Scan for the cell matching the given text and deliver its (x, y) coordinate at center. 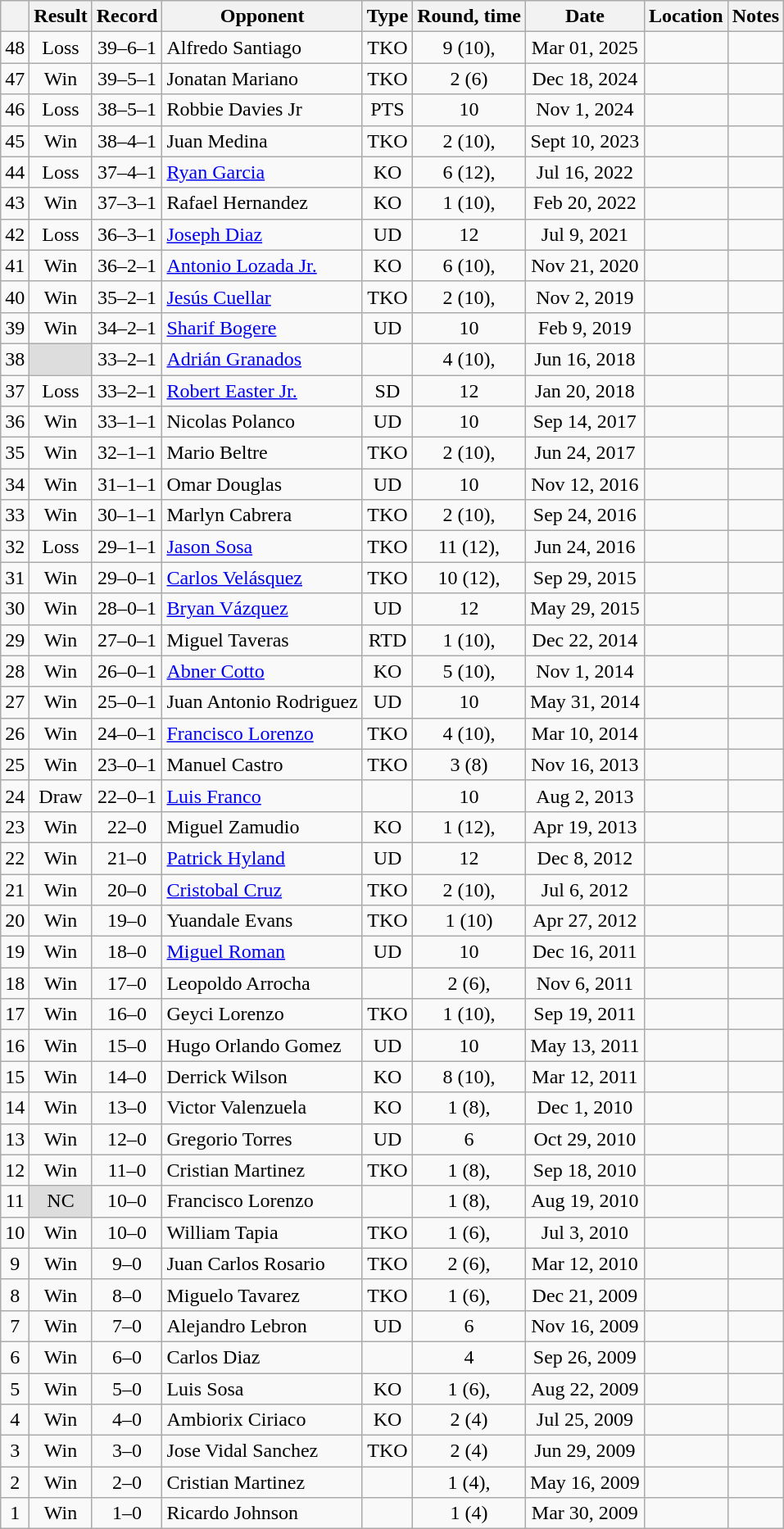
26 (15, 733)
15 (15, 1077)
16 (15, 1046)
Oct 29, 2010 (585, 1139)
Hugo Orlando Gomez (262, 1046)
28 (15, 671)
Nov 1, 2024 (585, 110)
Jan 20, 2018 (585, 391)
Sep 19, 2011 (585, 1014)
39 (15, 328)
Yuandale Evans (262, 921)
24 (15, 796)
21 (15, 889)
Victor Valenzuela (262, 1108)
36 (15, 422)
Jul 16, 2022 (585, 172)
36–2–1 (127, 265)
Dec 8, 2012 (585, 858)
9 (15, 1264)
36–3–1 (127, 234)
May 16, 2009 (585, 1482)
Ricardo Johnson (262, 1513)
18–0 (127, 952)
17–0 (127, 983)
May 29, 2015 (585, 609)
44 (15, 172)
27 (15, 702)
42 (15, 234)
48 (15, 48)
19 (15, 952)
Sep 24, 2016 (585, 515)
23 (15, 827)
Derrick Wilson (262, 1077)
29 (15, 640)
43 (15, 203)
13–0 (127, 1108)
1 (12), (469, 827)
Nov 2, 2019 (585, 297)
35 (15, 453)
2 (6) (469, 79)
11–0 (127, 1170)
5 (10), (469, 671)
Jul 9, 2021 (585, 234)
Record (127, 16)
32–1–1 (127, 453)
Dec 1, 2010 (585, 1108)
Antonio Lozada Jr. (262, 265)
40 (15, 297)
Nov 16, 2013 (585, 764)
1 (4), (469, 1482)
Jason Sosa (262, 547)
12–0 (127, 1139)
33–1–1 (127, 422)
11 (12), (469, 547)
29–0–1 (127, 578)
39–5–1 (127, 79)
37–4–1 (127, 172)
35–2–1 (127, 297)
23–0–1 (127, 764)
PTS (387, 110)
Aug 19, 2010 (585, 1201)
Gregorio Torres (262, 1139)
Miguelo Tavarez (262, 1295)
Nov 16, 2009 (585, 1326)
6 (12), (469, 172)
34 (15, 484)
Miguel Roman (262, 952)
Miguel Zamudio (262, 827)
Carlos Velásquez (262, 578)
Nov 21, 2020 (585, 265)
6–0 (127, 1357)
17 (15, 1014)
Dec 16, 2011 (585, 952)
Dec 22, 2014 (585, 640)
31 (15, 578)
Dec 18, 2024 (585, 79)
Mar 12, 2010 (585, 1264)
37 (15, 391)
Patrick Hyland (262, 858)
Nov 6, 2011 (585, 983)
20 (15, 921)
Jesús Cuellar (262, 297)
39–6–1 (127, 48)
Robert Easter Jr. (262, 391)
Dec 21, 2009 (585, 1295)
25–0–1 (127, 702)
45 (15, 141)
William Tapia (262, 1232)
7 (15, 1326)
Adrián Granados (262, 359)
Sep 18, 2010 (585, 1170)
Jose Vidal Sanchez (262, 1451)
Ryan Garcia (262, 172)
Miguel Taveras (262, 640)
3 (8) (469, 764)
28–0–1 (127, 609)
Geyci Lorenzo (262, 1014)
24–0–1 (127, 733)
14 (15, 1108)
Cristobal Cruz (262, 889)
3 (15, 1451)
38–4–1 (127, 141)
Carlos Diaz (262, 1357)
Manuel Castro (262, 764)
Jun 29, 2009 (585, 1451)
1 (10) (469, 921)
13 (15, 1139)
29–1–1 (127, 547)
2 (15, 1482)
30–1–1 (127, 515)
33 (15, 515)
Mario Beltre (262, 453)
5–0 (127, 1389)
SD (387, 391)
Round, time (469, 16)
Jun 16, 2018 (585, 359)
14–0 (127, 1077)
1 (4) (469, 1513)
19–0 (127, 921)
Sep 26, 2009 (585, 1357)
22 (15, 858)
38 (15, 359)
Draw (61, 796)
Omar Douglas (262, 484)
10 (12), (469, 578)
Alejandro Lebron (262, 1326)
Mar 12, 2011 (585, 1077)
Ambiorix Ciriaco (262, 1420)
32 (15, 547)
Location (686, 16)
11 (15, 1201)
Result (61, 16)
RTD (387, 640)
9–0 (127, 1264)
Sharif Bogere (262, 328)
37–3–1 (127, 203)
6 (10), (469, 265)
7–0 (127, 1326)
Luis Sosa (262, 1389)
9 (10), (469, 48)
3–0 (127, 1451)
Feb 9, 2019 (585, 328)
41 (15, 265)
27–0–1 (127, 640)
Opponent (262, 16)
Aug 22, 2009 (585, 1389)
21–0 (127, 858)
34–2–1 (127, 328)
NC (61, 1201)
Feb 20, 2022 (585, 203)
Joseph Diaz (262, 234)
38–5–1 (127, 110)
1–0 (127, 1513)
8 (10), (469, 1077)
Marlyn Cabrera (262, 515)
8–0 (127, 1295)
Jul 3, 2010 (585, 1232)
Abner Cotto (262, 671)
Jul 6, 2012 (585, 889)
May 13, 2011 (585, 1046)
Juan Carlos Rosario (262, 1264)
Jun 24, 2017 (585, 453)
Mar 10, 2014 (585, 733)
15–0 (127, 1046)
Bryan Vázquez (262, 609)
Date (585, 16)
Leopoldo Arrocha (262, 983)
22–0 (127, 827)
2–0 (127, 1482)
26–0–1 (127, 671)
46 (15, 110)
Mar 30, 2009 (585, 1513)
Nov 1, 2014 (585, 671)
Nicolas Polanco (262, 422)
18 (15, 983)
Nov 12, 2016 (585, 484)
8 (15, 1295)
May 31, 2014 (585, 702)
Apr 27, 2012 (585, 921)
25 (15, 764)
Luis Franco (262, 796)
Sep 29, 2015 (585, 578)
Aug 2, 2013 (585, 796)
Robbie Davies Jr (262, 110)
Mar 01, 2025 (585, 48)
20–0 (127, 889)
1 (15, 1513)
5 (15, 1389)
16–0 (127, 1014)
47 (15, 79)
4–0 (127, 1420)
Notes (755, 16)
22–0–1 (127, 796)
31–1–1 (127, 484)
Jonatan Mariano (262, 79)
Rafael Hernandez (262, 203)
30 (15, 609)
Sept 10, 2023 (585, 141)
Type (387, 16)
Sep 14, 2017 (585, 422)
Jul 25, 2009 (585, 1420)
Alfredo Santiago (262, 48)
Juan Antonio Rodriguez (262, 702)
Jun 24, 2016 (585, 547)
Apr 19, 2013 (585, 827)
Juan Medina (262, 141)
